From the cell containing the given text, extract its center point as [x, y] coordinate. 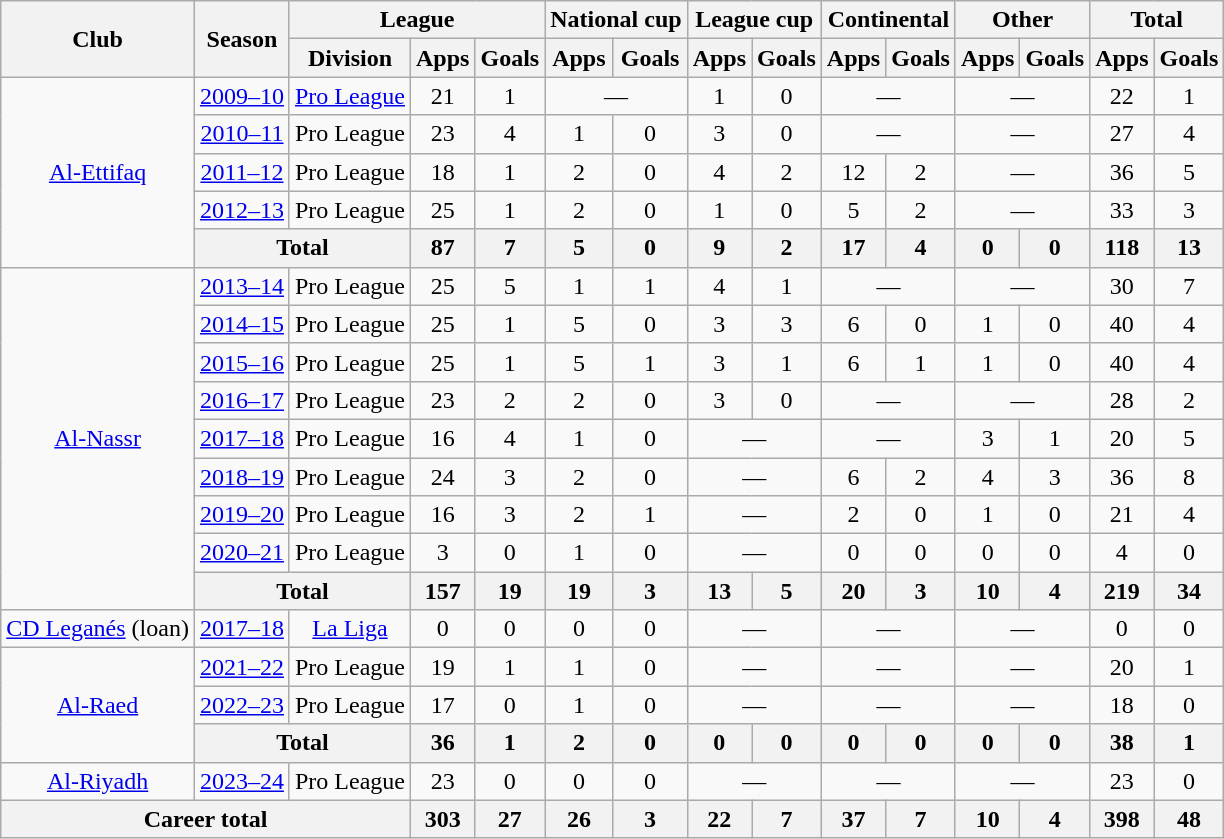
33 [1122, 210]
37 [853, 819]
2021–22 [242, 667]
9 [719, 248]
Club [98, 39]
8 [1189, 477]
34 [1189, 591]
2020–21 [242, 553]
Career total [206, 819]
Other [1022, 20]
38 [1122, 743]
2019–20 [242, 515]
2014–15 [242, 324]
2018–19 [242, 477]
398 [1122, 819]
National cup [616, 20]
30 [1122, 286]
2013–14 [242, 286]
2010–11 [242, 134]
Division [350, 58]
Al-Ettifaq [98, 172]
157 [443, 591]
12 [853, 172]
2015–16 [242, 362]
La Liga [350, 629]
League cup [754, 20]
Al-Raed [98, 705]
303 [443, 819]
118 [1122, 248]
2016–17 [242, 400]
28 [1122, 400]
Continental [888, 20]
24 [443, 477]
26 [579, 819]
48 [1189, 819]
219 [1122, 591]
League [416, 20]
CD Leganés (loan) [98, 629]
2011–12 [242, 172]
Season [242, 39]
Al-Nassr [98, 438]
2023–24 [242, 781]
Al-Riyadh [98, 781]
87 [443, 248]
2012–13 [242, 210]
2009–10 [242, 96]
2022–23 [242, 705]
